Scan for the cell matching the given text and deliver its (x, y) coordinate at center. 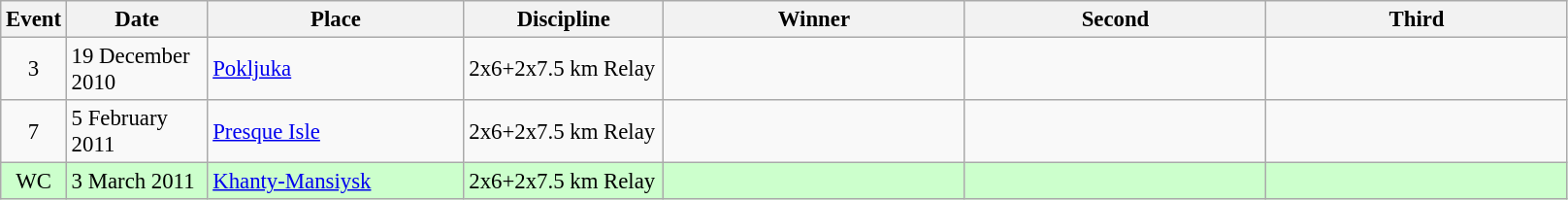
Date (137, 19)
Presque Isle (336, 132)
WC (34, 182)
3 March 2011 (137, 182)
Discipline (564, 19)
Pokljuka (336, 70)
7 (34, 132)
Second (1116, 19)
Event (34, 19)
3 (34, 70)
Place (336, 19)
Winner (815, 19)
19 December 2010 (137, 70)
Khanty-Mansiysk (336, 182)
Third (1417, 19)
5 February 2011 (137, 132)
